Search for the cell housing the specified text and yield its [X, Y] center coordinate. 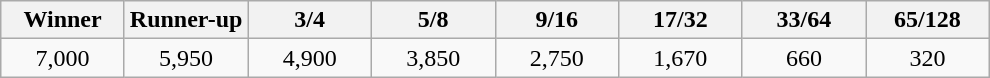
9/16 [557, 20]
5/8 [433, 20]
33/64 [804, 20]
5,950 [186, 58]
660 [804, 58]
Winner [63, 20]
65/128 [928, 20]
2,750 [557, 58]
Runner-up [186, 20]
3/4 [310, 20]
17/32 [681, 20]
3,850 [433, 58]
7,000 [63, 58]
1,670 [681, 58]
4,900 [310, 58]
320 [928, 58]
